Return the (X, Y) coordinate for the center point of the cell that contains the specified text.  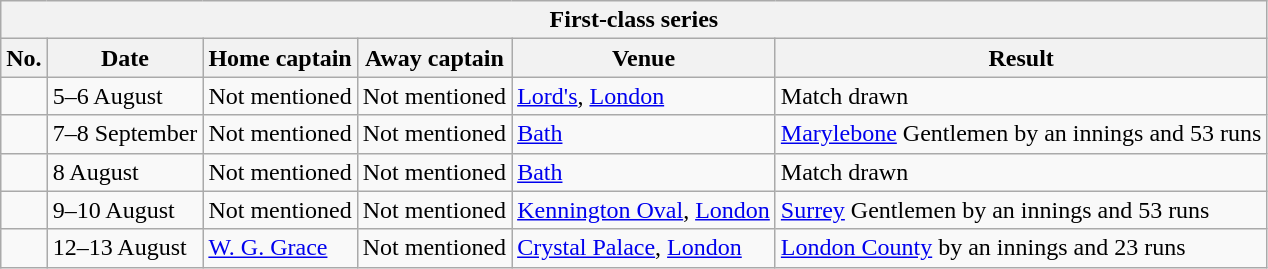
Away captain (434, 58)
Kennington Oval, London (644, 210)
Home captain (280, 58)
12–13 August (125, 248)
No. (24, 58)
Date (125, 58)
First-class series (634, 20)
W. G. Grace (280, 248)
9–10 August (125, 210)
London County by an innings and 23 runs (1021, 248)
5–6 August (125, 96)
Surrey Gentlemen by an innings and 53 runs (1021, 210)
8 August (125, 172)
Venue (644, 58)
Lord's, London (644, 96)
7–8 September (125, 134)
Marylebone Gentlemen by an innings and 53 runs (1021, 134)
Crystal Palace, London (644, 248)
Result (1021, 58)
